Return (X, Y) of the center of cell containing provided text 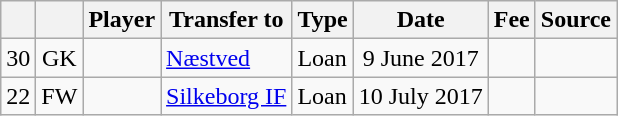
Transfer to (226, 20)
Player (122, 20)
9 June 2017 (420, 58)
22 (18, 96)
FW (60, 96)
10 July 2017 (420, 96)
30 (18, 58)
Date (420, 20)
Source (576, 20)
Næstved (226, 58)
GK (60, 58)
Fee (512, 20)
Silkeborg IF (226, 96)
Type (322, 20)
